Locate the cell with the specified text and output its (x, y) center coordinate. 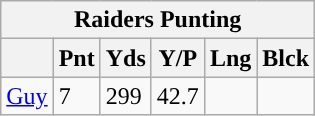
Guy (27, 96)
Yds (126, 58)
Blck (286, 58)
Lng (230, 58)
Raiders Punting (158, 20)
Y/P (178, 58)
299 (126, 96)
Pnt (76, 58)
7 (76, 96)
42.7 (178, 96)
